Find where the given text appears and provide that cell's center as (X, Y) coordinate. 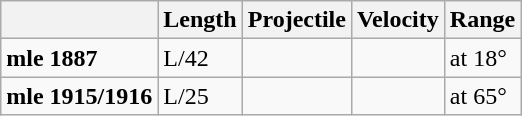
L/42 (200, 58)
mle 1887 (80, 58)
Length (200, 20)
L/25 (200, 96)
Projectile (296, 20)
Velocity (398, 20)
at 18° (482, 58)
at 65° (482, 96)
mle 1915/1916 (80, 96)
Range (482, 20)
